Provide the (X, Y) coordinate of the cell's center where the given text is located.  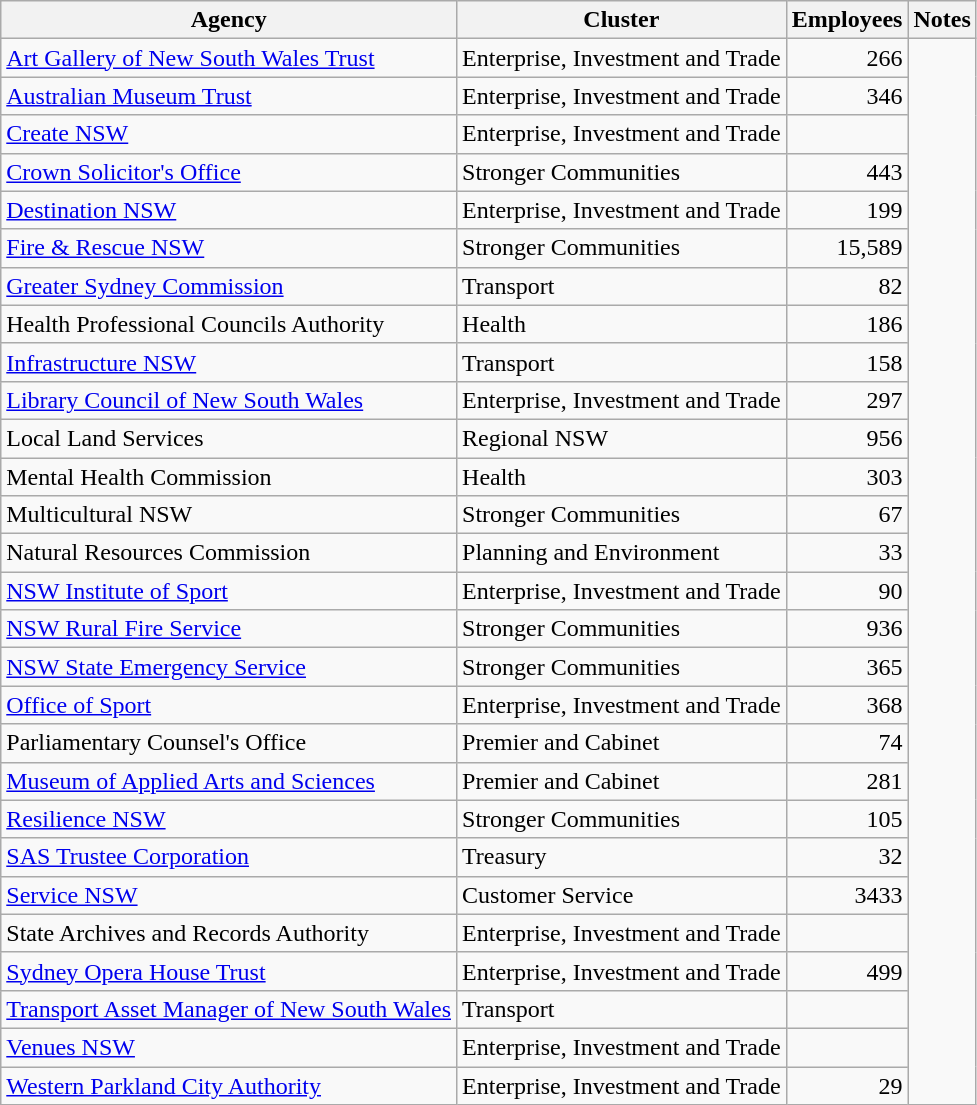
365 (847, 667)
Health Professional Councils Authority (229, 324)
Planning and Environment (622, 553)
NSW Institute of Sport (229, 591)
Museum of Applied Arts and Sciences (229, 781)
15,589 (847, 248)
Service NSW (229, 895)
Transport Asset Manager of New South Wales (229, 1009)
82 (847, 286)
Local Land Services (229, 438)
Cluster (622, 20)
266 (847, 58)
Multicultural NSW (229, 515)
Create NSW (229, 134)
67 (847, 515)
Natural Resources Commission (229, 553)
105 (847, 819)
33 (847, 553)
Library Council of New South Wales (229, 400)
186 (847, 324)
Customer Service (622, 895)
Western Parkland City Authority (229, 1085)
346 (847, 96)
443 (847, 172)
Infrastructure NSW (229, 362)
Crown Solicitor's Office (229, 172)
297 (847, 400)
Employees (847, 20)
Notes (942, 20)
Office of Sport (229, 705)
956 (847, 438)
499 (847, 971)
Regional NSW (622, 438)
Parliamentary Counsel's Office (229, 743)
SAS Trustee Corporation (229, 857)
74 (847, 743)
Sydney Opera House Trust (229, 971)
Art Gallery of New South Wales Trust (229, 58)
368 (847, 705)
Fire & Rescue NSW (229, 248)
Australian Museum Trust (229, 96)
State Archives and Records Authority (229, 933)
3433 (847, 895)
Destination NSW (229, 210)
303 (847, 477)
936 (847, 629)
158 (847, 362)
Greater Sydney Commission (229, 286)
29 (847, 1085)
199 (847, 210)
281 (847, 781)
Venues NSW (229, 1047)
NSW Rural Fire Service (229, 629)
Resilience NSW (229, 819)
90 (847, 591)
32 (847, 857)
Treasury (622, 857)
Agency (229, 20)
NSW State Emergency Service (229, 667)
Mental Health Commission (229, 477)
